Scan for the cell matching the given text and deliver its [X, Y] coordinate at center. 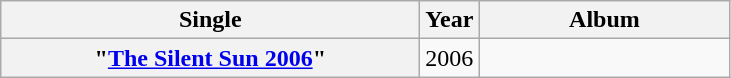
Single [210, 20]
2006 [450, 58]
Year [450, 20]
"The Silent Sun 2006" [210, 58]
Album [604, 20]
